Capture the cell that displays the provided text and extract its [x, y] central coordinate. 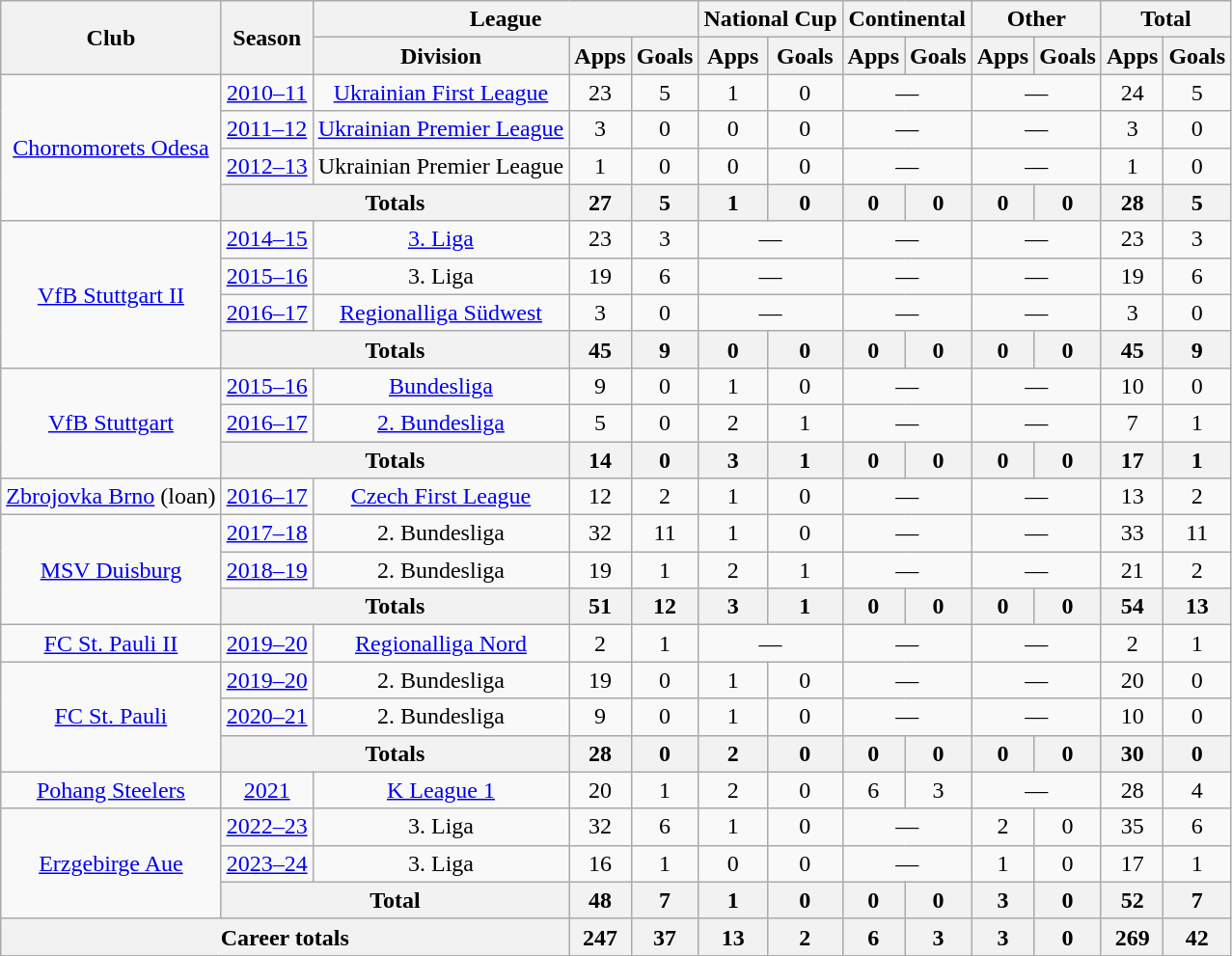
33 [1132, 533]
National Cup [770, 19]
2021 [266, 790]
FC St. Pauli II [111, 643]
27 [600, 203]
Ukrainian First League [441, 93]
Erzgebirge Aue [111, 863]
51 [600, 607]
37 [665, 937]
Zbrojovka Brno (loan) [111, 497]
Season [266, 38]
52 [1132, 900]
2010–11 [266, 93]
54 [1132, 607]
269 [1132, 937]
League [506, 19]
2023–24 [266, 863]
35 [1132, 827]
2022–23 [266, 827]
MSV Duisburg [111, 570]
16 [600, 863]
Career totals [286, 937]
42 [1197, 937]
247 [600, 937]
2014–15 [266, 239]
14 [600, 460]
Pohang Steelers [111, 790]
Club [111, 38]
2018–19 [266, 570]
48 [600, 900]
2017–18 [266, 533]
2011–12 [266, 129]
30 [1132, 753]
Bundesliga [441, 386]
Division [441, 56]
Regionalliga Südwest [441, 313]
K League 1 [441, 790]
Chornomorets Odesa [111, 148]
FC St. Pauli [111, 717]
2012–13 [266, 166]
VfB Stuttgart II [111, 294]
Regionalliga Nord [441, 643]
VfB Stuttgart [111, 423]
24 [1132, 93]
21 [1132, 570]
Czech First League [441, 497]
4 [1197, 790]
Continental [907, 19]
2020–21 [266, 717]
Other [1036, 19]
